Detect which cell encompasses the target text, then output its (x, y) center coordinate. 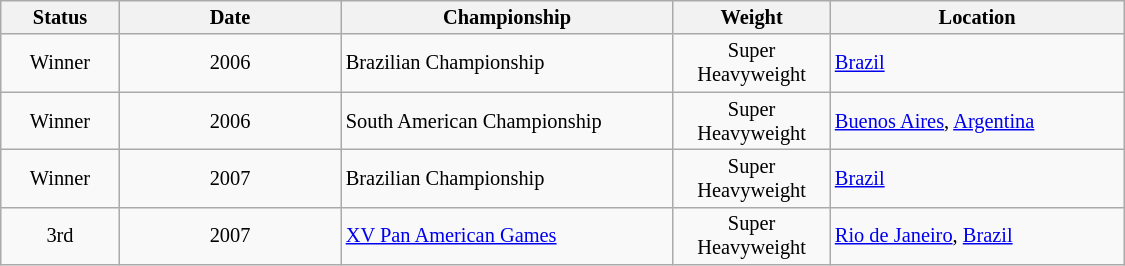
Date (230, 17)
Status (60, 17)
Championship (507, 17)
3rd (60, 236)
South American Championship (507, 121)
Location (977, 17)
Rio de Janeiro, Brazil (977, 236)
Weight (752, 17)
Buenos Aires, Argentina (977, 121)
XV Pan American Games (507, 236)
